Return (X, Y) of the center of cell containing provided text 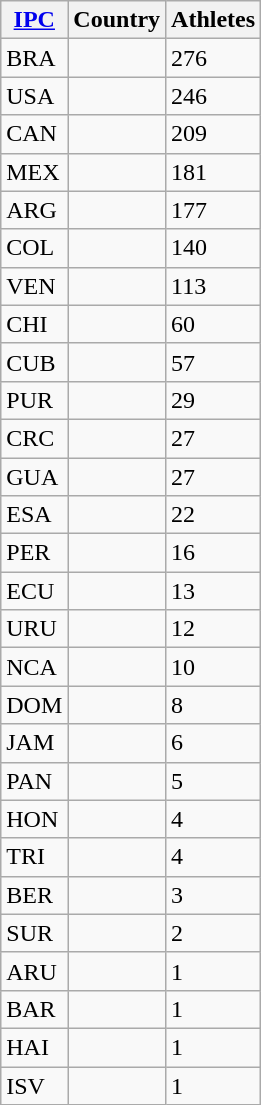
CAN (34, 134)
22 (214, 515)
VEN (34, 286)
29 (214, 400)
COL (34, 248)
ARG (34, 210)
60 (214, 324)
DOM (34, 705)
BRA (34, 58)
CHI (34, 324)
57 (214, 362)
HAI (34, 1047)
209 (214, 134)
ESA (34, 515)
ISV (34, 1085)
USA (34, 96)
8 (214, 705)
Athletes (214, 20)
IPC (34, 20)
TRI (34, 857)
MEX (34, 172)
276 (214, 58)
113 (214, 286)
12 (214, 629)
BER (34, 895)
PUR (34, 400)
246 (214, 96)
ARU (34, 971)
PAN (34, 781)
10 (214, 667)
13 (214, 591)
6 (214, 743)
URU (34, 629)
Country (117, 20)
CUB (34, 362)
PER (34, 553)
3 (214, 895)
BAR (34, 1009)
140 (214, 248)
HON (34, 819)
GUA (34, 477)
177 (214, 210)
16 (214, 553)
5 (214, 781)
NCA (34, 667)
2 (214, 933)
ECU (34, 591)
181 (214, 172)
JAM (34, 743)
SUR (34, 933)
CRC (34, 438)
